Detect which cell encompasses the target text, then output its [X, Y] center coordinate. 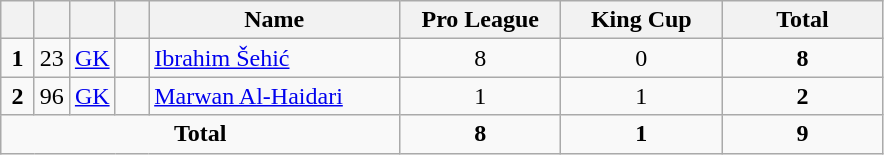
23 [52, 58]
9 [802, 134]
Pro League [480, 20]
Ibrahim Šehić [274, 58]
96 [52, 96]
0 [642, 58]
Marwan Al-Haidari [274, 96]
Name [274, 20]
King Cup [642, 20]
